For the text-containing cell, return its midpoint in [x, y] coordinate format. 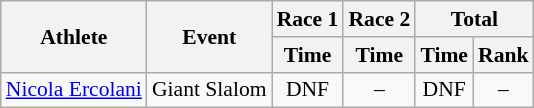
Race 2 [379, 19]
Event [210, 36]
Giant Slalom [210, 90]
Nicola Ercolani [74, 90]
Athlete [74, 36]
Total [474, 19]
Rank [504, 55]
Race 1 [308, 19]
